Return [x, y] of the center of cell containing provided text 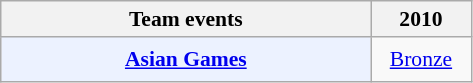
2010 [421, 19]
Bronze [421, 60]
Team events [186, 19]
Asian Games [186, 60]
